Pinpoint the cell where the given text exists, returning its (x, y) midpoint coordinate. 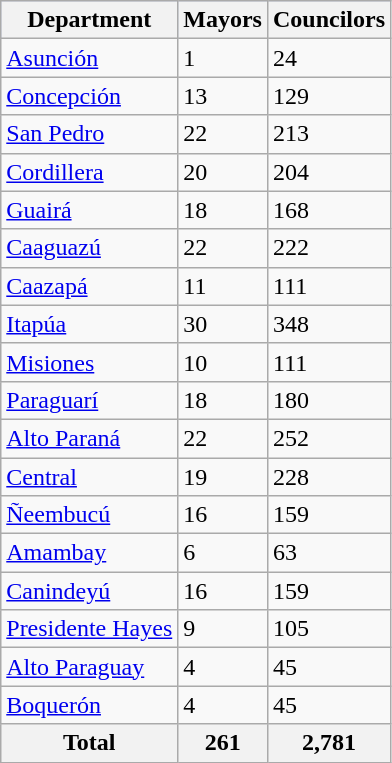
9 (223, 629)
348 (328, 324)
Caaguazú (90, 248)
Amambay (90, 553)
13 (223, 96)
Mayors (223, 20)
11 (223, 286)
213 (328, 134)
Ñeembucú (90, 515)
Asunción (90, 58)
252 (328, 438)
24 (328, 58)
129 (328, 96)
2,781 (328, 743)
180 (328, 400)
204 (328, 172)
Cordillera (90, 172)
Concepción (90, 96)
Alto Paraná (90, 438)
Paraguarí (90, 400)
Councilors (328, 20)
Caazapá (90, 286)
261 (223, 743)
Itapúa (90, 324)
168 (328, 210)
30 (223, 324)
10 (223, 362)
Alto Paraguay (90, 667)
105 (328, 629)
Central (90, 477)
228 (328, 477)
19 (223, 477)
San Pedro (90, 134)
Misiones (90, 362)
Boquerón (90, 705)
1 (223, 58)
63 (328, 553)
Presidente Hayes (90, 629)
Guairá (90, 210)
20 (223, 172)
Total (90, 743)
Department (90, 20)
222 (328, 248)
Canindeyú (90, 591)
6 (223, 553)
